Locate the cell with the specified text and output its [x, y] center coordinate. 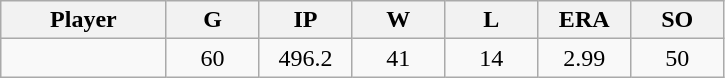
60 [212, 58]
G [212, 20]
W [398, 20]
50 [678, 58]
SO [678, 20]
2.99 [584, 58]
ERA [584, 20]
IP [306, 20]
14 [492, 58]
Player [84, 20]
L [492, 20]
41 [398, 58]
496.2 [306, 58]
